Pinpoint the cell where the given text exists, returning its (X, Y) midpoint coordinate. 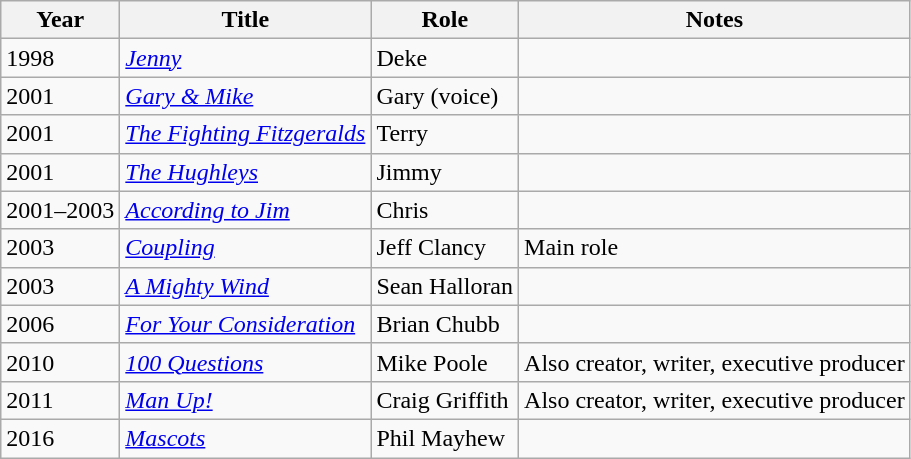
The Fighting Fitzgeralds (246, 134)
Jenny (246, 58)
The Hughleys (246, 172)
Chris (445, 210)
2001–2003 (60, 210)
Notes (715, 20)
Sean Halloran (445, 286)
Jeff Clancy (445, 248)
Title (246, 20)
2016 (60, 438)
Jimmy (445, 172)
Deke (445, 58)
Coupling (246, 248)
2011 (60, 400)
Terry (445, 134)
Year (60, 20)
Phil Mayhew (445, 438)
100 Questions (246, 362)
2006 (60, 324)
Main role (715, 248)
Craig Griffith (445, 400)
2010 (60, 362)
According to Jim (246, 210)
1998 (60, 58)
A Mighty Wind (246, 286)
Gary (voice) (445, 96)
Man Up! (246, 400)
Mascots (246, 438)
Role (445, 20)
Brian Chubb (445, 324)
Gary & Mike (246, 96)
Mike Poole (445, 362)
For Your Consideration (246, 324)
